Find where the given text appears and provide that cell's center as [X, Y] coordinate. 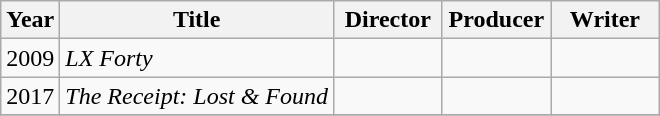
2017 [30, 96]
The Receipt: Lost & Found [197, 96]
Producer [496, 20]
LX Forty [197, 58]
2009 [30, 58]
Year [30, 20]
Writer [606, 20]
Title [197, 20]
Director [388, 20]
